Identify which cell holds the provided text, then report its [x, y] central coordinate. 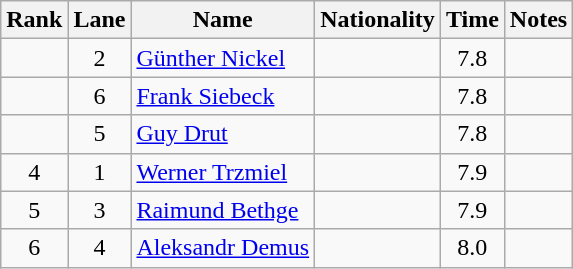
Nationality [378, 20]
3 [100, 210]
Rank [34, 20]
Lane [100, 20]
8.0 [472, 248]
Guy Drut [223, 134]
Günther Nickel [223, 58]
Raimund Bethge [223, 210]
Frank Siebeck [223, 96]
Notes [538, 20]
2 [100, 58]
Time [472, 20]
1 [100, 172]
Werner Trzmiel [223, 172]
Name [223, 20]
Aleksandr Demus [223, 248]
